Locate the cell with the specified text and output its (x, y) center coordinate. 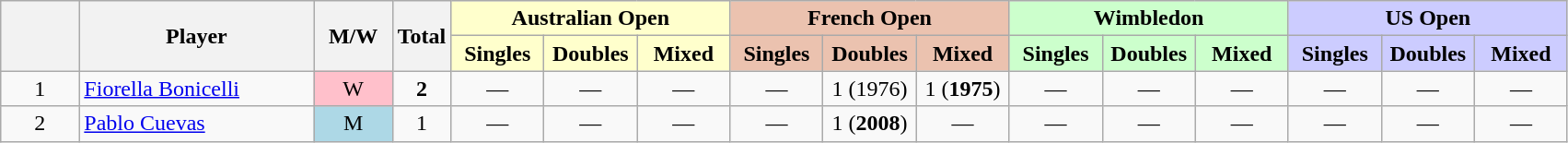
Australian Open (591, 18)
Wimbledon (1149, 18)
Player (197, 36)
1 (1976) (869, 89)
Fiorella Bonicelli (197, 89)
Total (422, 36)
M (354, 124)
French Open (869, 18)
Pablo Cuevas (197, 124)
M/W (354, 36)
1 (2008) (869, 124)
W (354, 89)
1 (1975) (963, 89)
US Open (1427, 18)
